Identify which cell holds the provided text, then report its (X, Y) central coordinate. 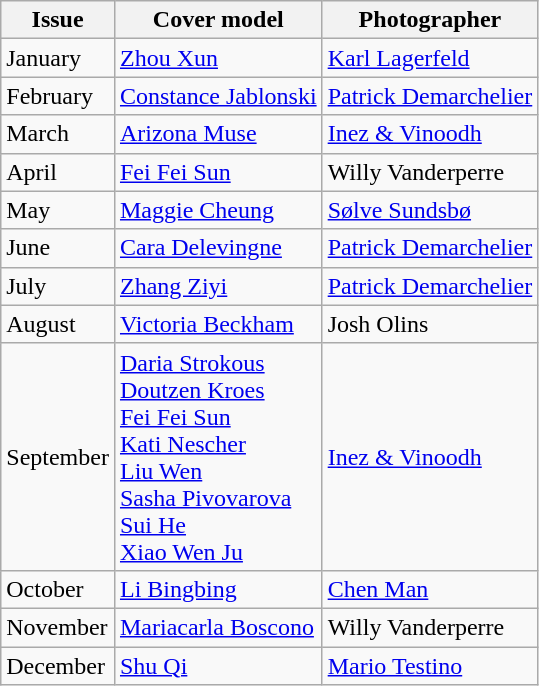
Chen Man (430, 589)
April (58, 172)
Issue (58, 20)
Karl Lagerfeld (430, 58)
Li Bingbing (218, 589)
Maggie Cheung (218, 210)
June (58, 248)
October (58, 589)
May (58, 210)
Photographer (430, 20)
Zhang Ziyi (218, 286)
March (58, 134)
Sølve Sundsbø (430, 210)
Mariacarla Boscono (218, 627)
January (58, 58)
December (58, 665)
November (58, 627)
Victoria Beckham (218, 324)
Constance Jablonski (218, 96)
Cara Delevingne (218, 248)
July (58, 286)
Shu Qi (218, 665)
February (58, 96)
September (58, 456)
Arizona Muse (218, 134)
Daria StrokousDoutzen KroesFei Fei SunKati NescherLiu WenSasha PivovarovaSui HeXiao Wen Ju (218, 456)
Fei Fei Sun (218, 172)
Cover model (218, 20)
Josh Olins (430, 324)
Zhou Xun (218, 58)
August (58, 324)
Mario Testino (430, 665)
